For the text-containing cell, return its midpoint in [X, Y] coordinate format. 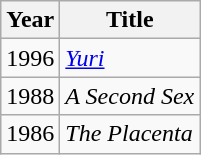
1988 [30, 96]
Yuri [130, 58]
Year [30, 20]
A Second Sex [130, 96]
1996 [30, 58]
The Placenta [130, 134]
Title [130, 20]
1986 [30, 134]
